Identify which cell holds the provided text, then report its [X, Y] central coordinate. 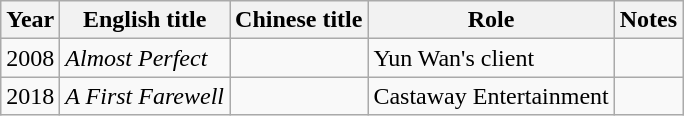
Role [491, 20]
2008 [30, 58]
Yun Wan's client [491, 58]
2018 [30, 96]
Chinese title [299, 20]
Almost Perfect [145, 58]
English title [145, 20]
Year [30, 20]
Castaway Entertainment [491, 96]
Notes [648, 20]
A First Farewell [145, 96]
